For the text-containing cell, return its midpoint in [X, Y] coordinate format. 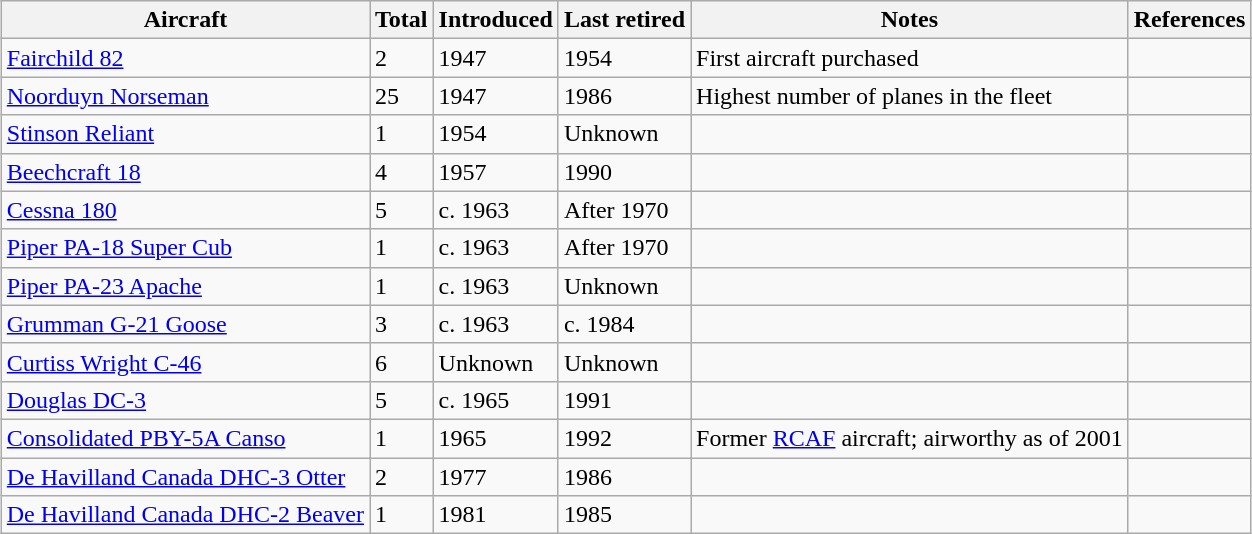
Noorduyn Norseman [185, 96]
Grumman G-21 Goose [185, 324]
1985 [624, 515]
1981 [496, 515]
1977 [496, 477]
Stinson Reliant [185, 134]
6 [402, 362]
1992 [624, 438]
Former RCAF aircraft; airworthy as of 2001 [910, 438]
Piper PA-23 Apache [185, 286]
c. 1965 [496, 400]
1957 [496, 172]
First aircraft purchased [910, 58]
Curtiss Wright C-46 [185, 362]
Aircraft [185, 20]
Cessna 180 [185, 210]
1965 [496, 438]
1990 [624, 172]
De Havilland Canada DHC-2 Beaver [185, 515]
References [1190, 20]
25 [402, 96]
Fairchild 82 [185, 58]
Beechcraft 18 [185, 172]
Piper PA-18 Super Cub [185, 248]
4 [402, 172]
Notes [910, 20]
De Havilland Canada DHC-3 Otter [185, 477]
Highest number of planes in the fleet [910, 96]
Douglas DC-3 [185, 400]
Last retired [624, 20]
1991 [624, 400]
Consolidated PBY-5A Canso [185, 438]
Total [402, 20]
Introduced [496, 20]
3 [402, 324]
c. 1984 [624, 324]
